Find where the given text appears and provide that cell's center as (x, y) coordinate. 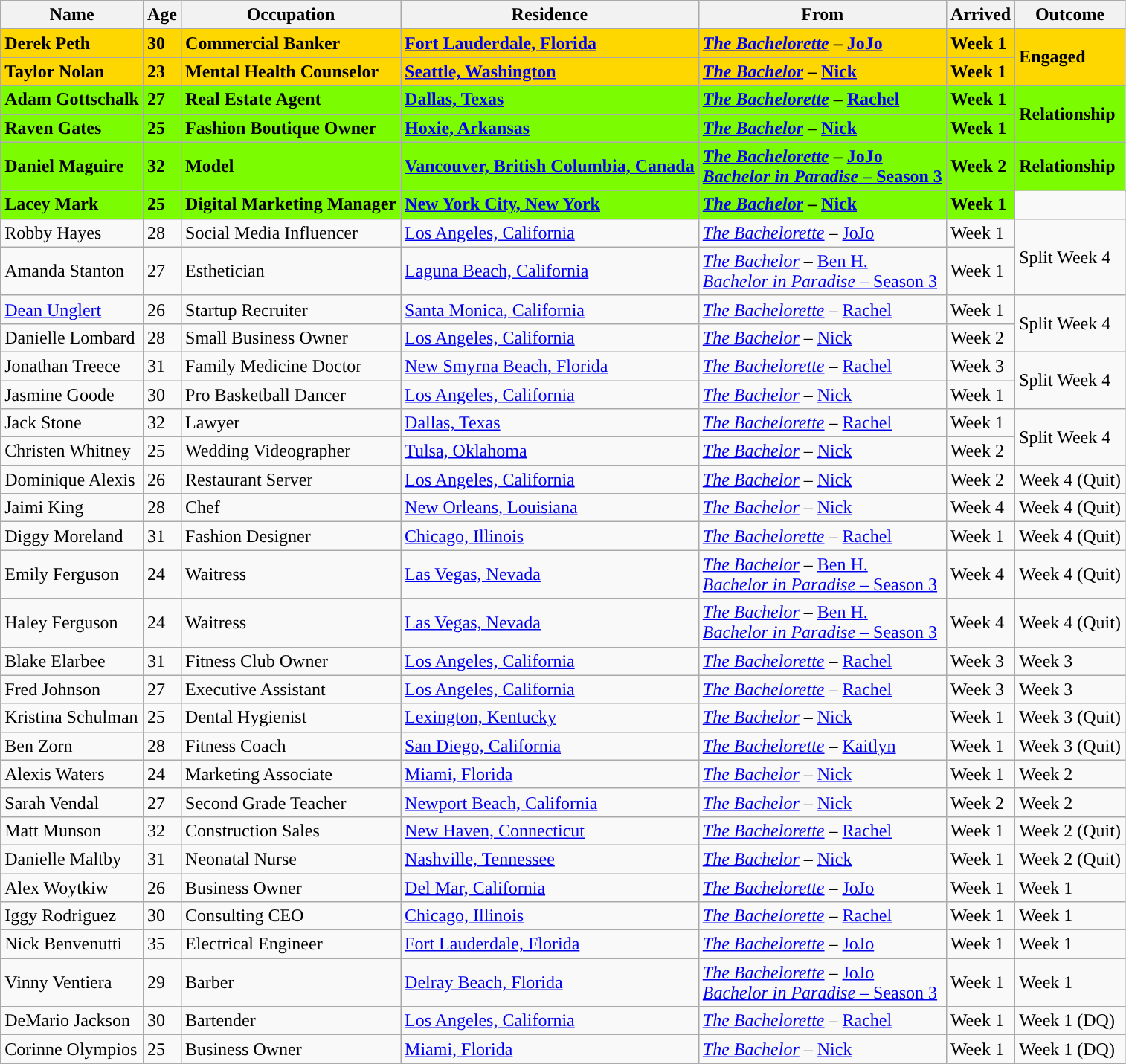
Model (292, 167)
Blake Elarbee (72, 661)
Construction Sales (292, 831)
Jasmine Goode (72, 395)
Digital Marketing Manager (292, 204)
Christen Whitney (72, 451)
Lexington, Kentucky (550, 718)
Neonatal Nurse (292, 859)
Jonathan Treece (72, 366)
Santa Monica, California (550, 309)
Matt Munson (72, 831)
Dominique Alexis (72, 480)
Jack Stone (72, 423)
Fred Johnson (72, 689)
Danielle Lombard (72, 338)
Sarah Vendal (72, 802)
Haley Ferguson (72, 623)
Lawyer (292, 423)
Residence (550, 15)
Small Business Owner (292, 338)
Raven Gates (72, 128)
Wedding Videographer (292, 451)
29 (162, 983)
Dental Hygienist (292, 718)
Danielle Maltby (72, 859)
23 (162, 71)
Commercial Banker (292, 43)
Adam Gottschalk (72, 100)
Nashville, Tennessee (550, 859)
Tulsa, Oklahoma (550, 451)
Newport Beach, California (550, 802)
Bartender (292, 1021)
Alexis Waters (72, 774)
Family Medicine Doctor (292, 366)
Pro Basketball Dancer (292, 395)
Diggy Moreland (72, 536)
Robby Hayes (72, 233)
Electrical Engineer (292, 944)
Laguna Beach, California (550, 271)
Social Media Influencer (292, 233)
Second Grade Teacher (292, 802)
Esthetician (292, 271)
Fitness Club Owner (292, 661)
Jaimi King (72, 508)
Arrived (980, 15)
From (823, 15)
35 (162, 944)
Corinne Olympios (72, 1049)
Startup Recruiter (292, 309)
Occupation (292, 15)
Daniel Maguire (72, 167)
Engaged (1070, 57)
Name (72, 15)
Lacey Mark (72, 204)
Real Estate Agent (292, 100)
Executive Assistant (292, 689)
Alex Woytkiw (72, 887)
Amanda Stanton (72, 271)
Mental Health Counselor (292, 71)
Fashion Boutique Owner (292, 128)
DeMario Jackson (72, 1021)
Hoxie, Arkansas (550, 128)
Taylor Nolan (72, 71)
Delray Beach, Florida (550, 983)
New York City, New York (550, 204)
Age (162, 15)
Barber (292, 983)
Outcome (1070, 15)
San Diego, California (550, 746)
Fashion Designer (292, 536)
Derek Peth (72, 43)
Restaurant Server (292, 480)
Iggy Rodriguez (72, 916)
Kristina Schulman (72, 718)
Dean Unglert (72, 309)
Vancouver, British Columbia, Canada (550, 167)
Ben Zorn (72, 746)
Seattle, Washington (550, 71)
Emily Ferguson (72, 574)
Nick Benvenutti (72, 944)
Vinny Ventiera (72, 983)
Chef (292, 508)
New Smyrna Beach, Florida (550, 366)
Consulting CEO (292, 916)
Del Mar, California (550, 887)
The Bachelorette – Kaitlyn (823, 746)
Marketing Associate (292, 774)
Fitness Coach (292, 746)
New Orleans, Louisiana (550, 508)
New Haven, Connecticut (550, 831)
